For the text-containing cell, return its midpoint in (x, y) coordinate format. 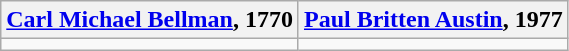
Carl Michael Bellman, 1770 (150, 20)
Paul Britten Austin, 1977 (433, 20)
